For the text-containing cell, return its midpoint in (X, Y) coordinate format. 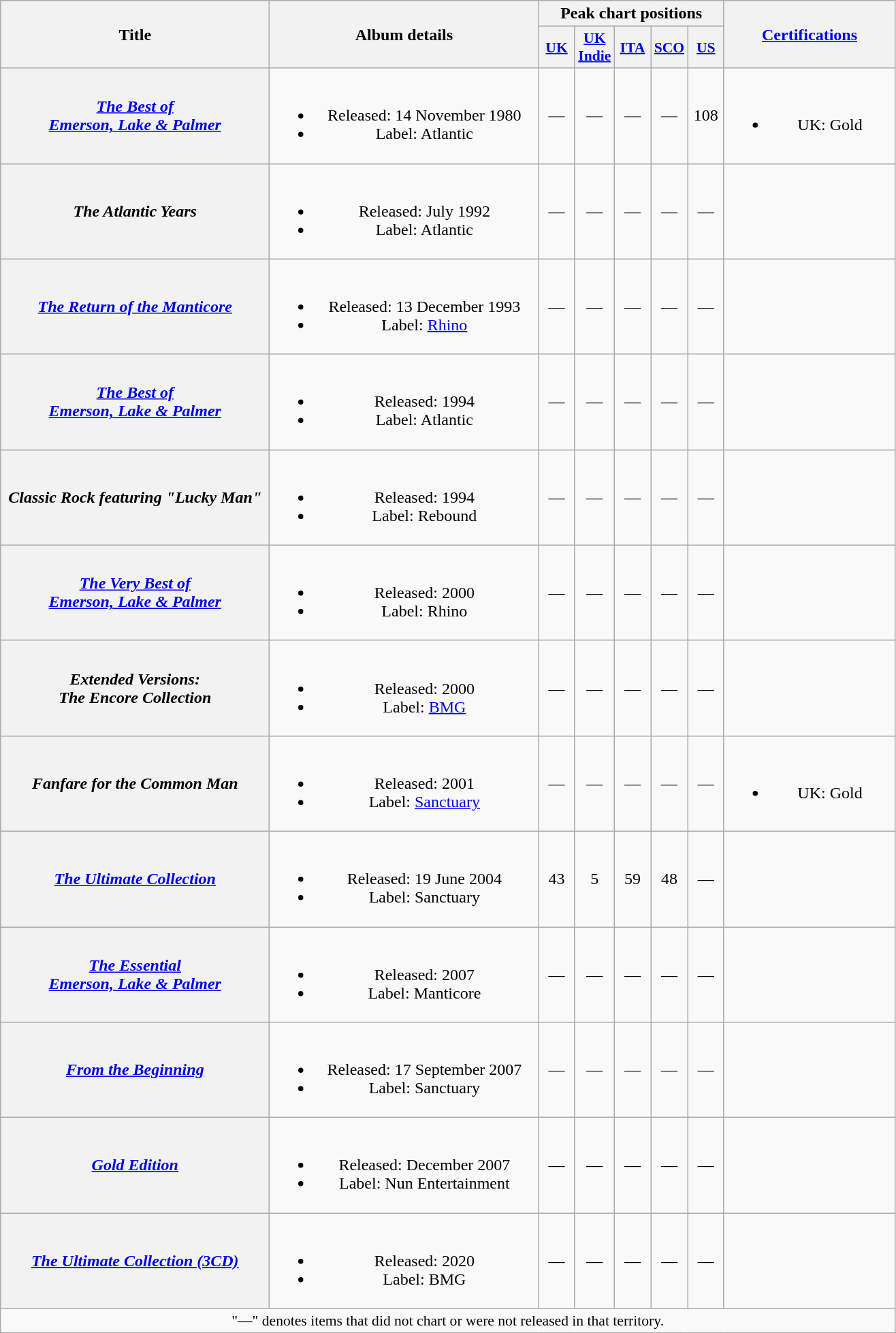
Released: December 2007Label: Nun Entertainment (404, 1165)
Released: 2001Label: Sanctuary (404, 783)
From the Beginning (135, 1070)
Released: 14 November 1980Label: Atlantic (404, 116)
UKIndie (594, 48)
108 (705, 116)
Fanfare for the Common Man (135, 783)
ITA (632, 48)
The EssentialEmerson, Lake & Palmer (135, 974)
Released: 2020Label: BMG (404, 1261)
The Atlantic Years (135, 211)
Gold Edition (135, 1165)
The Ultimate Collection (3CD) (135, 1261)
5 (594, 879)
Title (135, 34)
59 (632, 879)
The Return of the Manticore (135, 307)
Released: 2000Label: Rhino (404, 593)
Released: 2007Label: Manticore (404, 974)
Extended Versions:The Encore Collection (135, 688)
The Ultimate Collection (135, 879)
US (705, 48)
43 (557, 879)
48 (670, 879)
Classic Rock featuring "Lucky Man" (135, 497)
UK (557, 48)
Peak chart positions (632, 14)
"—" denotes items that did not chart or were not released in that territory. (448, 1321)
Album details (404, 34)
Released: 19 June 2004Label: Sanctuary (404, 879)
SCO (670, 48)
Released: July 1992Label: Atlantic (404, 211)
Released: 2000Label: BMG (404, 688)
Certifications (809, 34)
Released: 1994Label: Atlantic (404, 402)
Released: 17 September 2007Label: Sanctuary (404, 1070)
Released: 1994Label: Rebound (404, 497)
Released: 13 December 1993Label: Rhino (404, 307)
The Very Best ofEmerson, Lake & Palmer (135, 593)
